Output the (X, Y) coordinate of the center of the cell containing the given text.  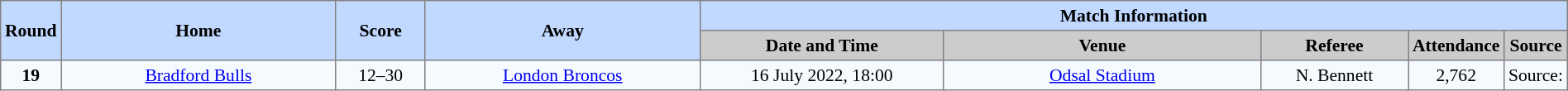
16 July 2022, 18:00 (822, 75)
Referee (1334, 45)
Odsal Stadium (1102, 75)
Venue (1102, 45)
Date and Time (822, 45)
2,762 (1456, 75)
Score (380, 31)
Source (1537, 45)
Match Information (1133, 16)
Home (198, 31)
Away (562, 31)
N. Bennett (1334, 75)
Bradford Bulls (198, 75)
12–30 (380, 75)
Source: (1537, 75)
Attendance (1456, 45)
19 (31, 75)
Round (31, 31)
London Broncos (562, 75)
